Return (x, y) of the center of cell containing provided text 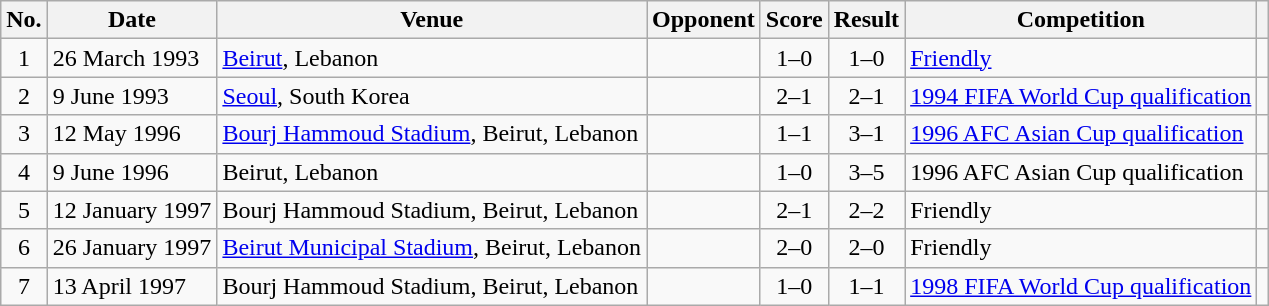
Opponent (704, 20)
Venue (432, 20)
No. (24, 20)
9 June 1993 (132, 96)
5 (24, 210)
12 January 1997 (132, 210)
1998 FIFA World Cup qualification (1081, 286)
Competition (1081, 20)
3–1 (866, 134)
2–2 (866, 210)
2 (24, 96)
Seoul, South Korea (432, 96)
Beirut Municipal Stadium, Beirut, Lebanon (432, 248)
7 (24, 286)
1994 FIFA World Cup qualification (1081, 96)
Date (132, 20)
1 (24, 58)
13 April 1997 (132, 286)
9 June 1996 (132, 172)
Result (866, 20)
26 March 1993 (132, 58)
26 January 1997 (132, 248)
4 (24, 172)
6 (24, 248)
3–5 (866, 172)
12 May 1996 (132, 134)
Score (794, 20)
3 (24, 134)
